Detect which cell encompasses the target text, then output its [x, y] center coordinate. 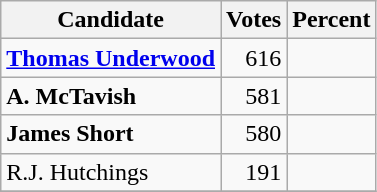
191 [254, 172]
Thomas Underwood [111, 58]
Votes [254, 20]
R.J. Hutchings [111, 172]
A. McTavish [111, 96]
Candidate [111, 20]
Percent [332, 20]
580 [254, 134]
581 [254, 96]
James Short [111, 134]
616 [254, 58]
